Find where the given text appears and provide that cell's center as (x, y) coordinate. 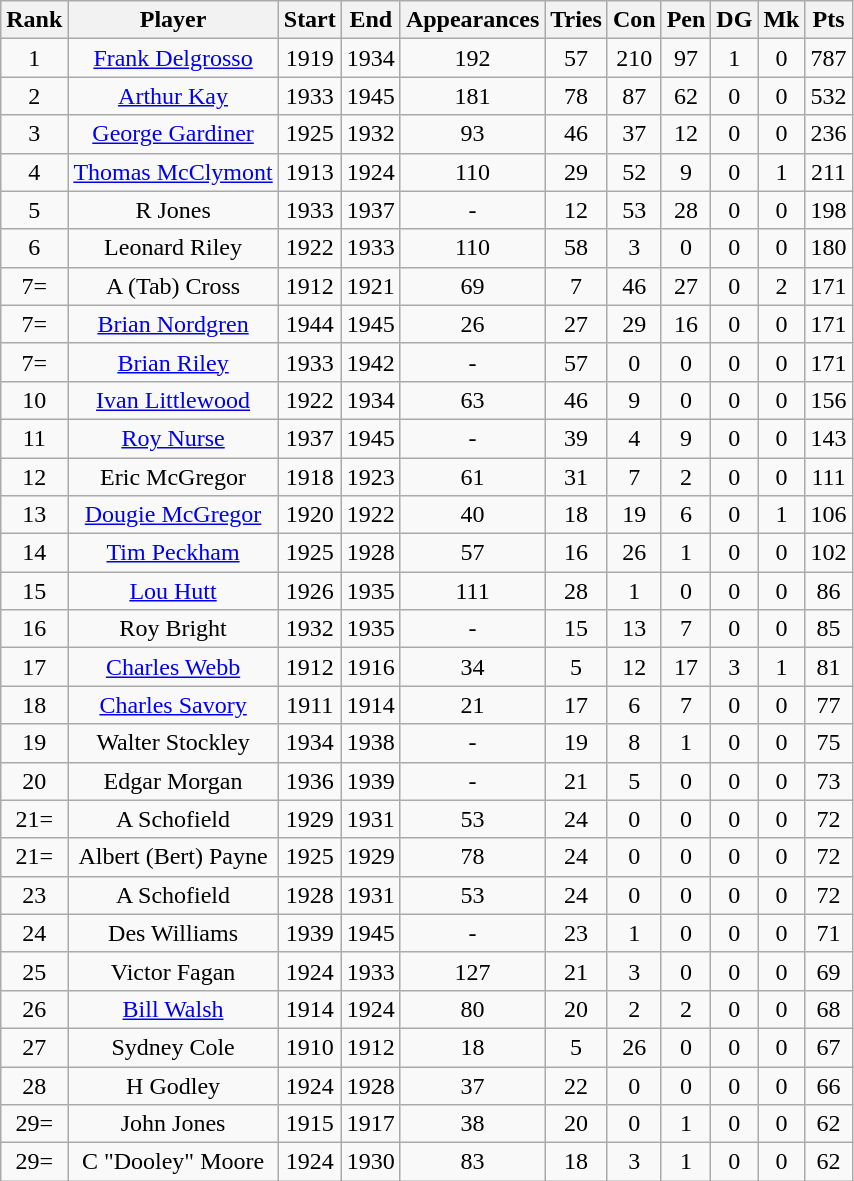
Ivan Littlewood (173, 400)
8 (634, 743)
211 (828, 172)
H Godley (173, 1085)
1942 (370, 362)
Frank Delgrosso (173, 58)
A (Tab) Cross (173, 286)
58 (576, 248)
Tries (576, 20)
93 (472, 134)
1910 (310, 1047)
Brian Nordgren (173, 324)
39 (576, 438)
86 (828, 591)
C "Dooley" Moore (173, 1162)
71 (828, 933)
10 (34, 400)
97 (686, 58)
George Gardiner (173, 134)
66 (828, 1085)
Pen (686, 20)
Pts (828, 20)
Albert (Bert) Payne (173, 857)
61 (472, 477)
Des Williams (173, 933)
236 (828, 134)
Brian Riley (173, 362)
Eric McGregor (173, 477)
DG (734, 20)
Charles Savory (173, 705)
Tim Peckham (173, 553)
Con (634, 20)
31 (576, 477)
1916 (370, 667)
Thomas McClymont (173, 172)
Bill Walsh (173, 1009)
Lou Hutt (173, 591)
181 (472, 96)
34 (472, 667)
11 (34, 438)
787 (828, 58)
1911 (310, 705)
40 (472, 515)
22 (576, 1085)
1913 (310, 172)
532 (828, 96)
Arthur Kay (173, 96)
102 (828, 553)
77 (828, 705)
75 (828, 743)
106 (828, 515)
1917 (370, 1124)
63 (472, 400)
210 (634, 58)
87 (634, 96)
Appearances (472, 20)
73 (828, 781)
1930 (370, 1162)
156 (828, 400)
1920 (310, 515)
1915 (310, 1124)
68 (828, 1009)
14 (34, 553)
52 (634, 172)
180 (828, 248)
143 (828, 438)
Roy Bright (173, 629)
Dougie McGregor (173, 515)
38 (472, 1124)
Leonard Riley (173, 248)
R Jones (173, 210)
127 (472, 971)
1944 (310, 324)
Charles Webb (173, 667)
198 (828, 210)
Mk (782, 20)
83 (472, 1162)
John Jones (173, 1124)
End (370, 20)
1919 (310, 58)
1918 (310, 477)
Sydney Cole (173, 1047)
1923 (370, 477)
192 (472, 58)
Player (173, 20)
1938 (370, 743)
Start (310, 20)
Edgar Morgan (173, 781)
1926 (310, 591)
1921 (370, 286)
Roy Nurse (173, 438)
80 (472, 1009)
81 (828, 667)
Victor Fagan (173, 971)
1936 (310, 781)
Walter Stockley (173, 743)
67 (828, 1047)
25 (34, 971)
85 (828, 629)
Rank (34, 20)
